Identify which cell holds the provided text, then report its [X, Y] central coordinate. 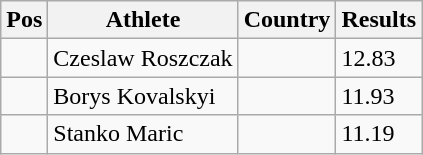
Results [379, 20]
Stanko Maric [143, 134]
Borys Kovalskyi [143, 96]
Czeslaw Roszczak [143, 58]
Athlete [143, 20]
Pos [24, 20]
11.93 [379, 96]
12.83 [379, 58]
11.19 [379, 134]
Country [287, 20]
